Scan for the cell matching the given text and deliver its (X, Y) coordinate at center. 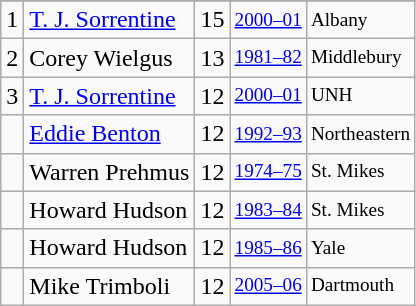
1974–75 (268, 172)
13 (212, 58)
2 (12, 58)
1983–84 (268, 210)
UNH (360, 96)
Corey Wielgus (110, 58)
Yale (360, 248)
Albany (360, 20)
Middlebury (360, 58)
2005–06 (268, 286)
1981–82 (268, 58)
3 (12, 96)
15 (212, 20)
1 (12, 20)
Mike Trimboli (110, 286)
Eddie Benton (110, 134)
Northeastern (360, 134)
Warren Prehmus (110, 172)
Dartmouth (360, 286)
1985–86 (268, 248)
1992–93 (268, 134)
